Determine the [X, Y] coordinate at the center of the cell enclosing the given text.  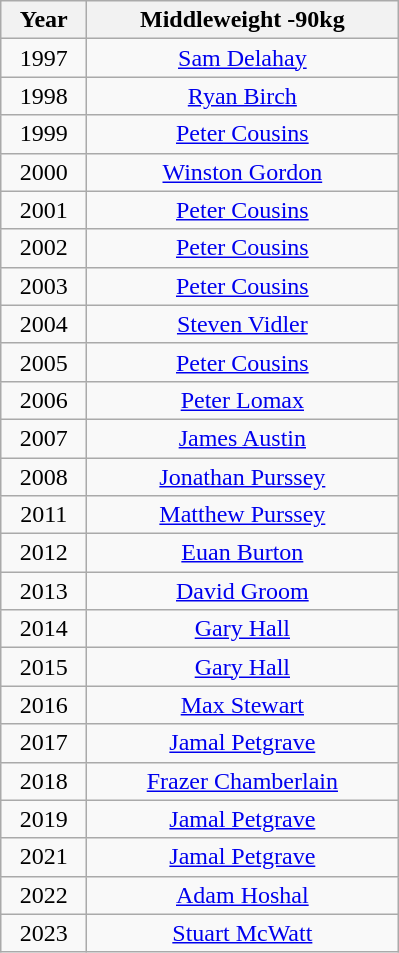
2022 [44, 895]
1997 [44, 58]
2012 [44, 553]
Ryan Birch [242, 96]
1998 [44, 96]
Winston Gordon [242, 172]
2015 [44, 667]
2007 [44, 438]
2016 [44, 705]
Year [44, 20]
2003 [44, 286]
Peter Lomax [242, 400]
2008 [44, 477]
Steven Vidler [242, 324]
2014 [44, 629]
Jonathan Purssey [242, 477]
Middleweight -90kg [242, 20]
2005 [44, 362]
2018 [44, 781]
Frazer Chamberlain [242, 781]
Stuart McWatt [242, 933]
2001 [44, 210]
1999 [44, 134]
2002 [44, 248]
2019 [44, 819]
James Austin [242, 438]
David Groom [242, 591]
2021 [44, 857]
2017 [44, 743]
2011 [44, 515]
2004 [44, 324]
2000 [44, 172]
Max Stewart [242, 705]
Adam Hoshal [242, 895]
2023 [44, 933]
Sam Delahay [242, 58]
Euan Burton [242, 553]
2013 [44, 591]
2006 [44, 400]
Matthew Purssey [242, 515]
